Locate the cell with the specified text and output its [X, Y] center coordinate. 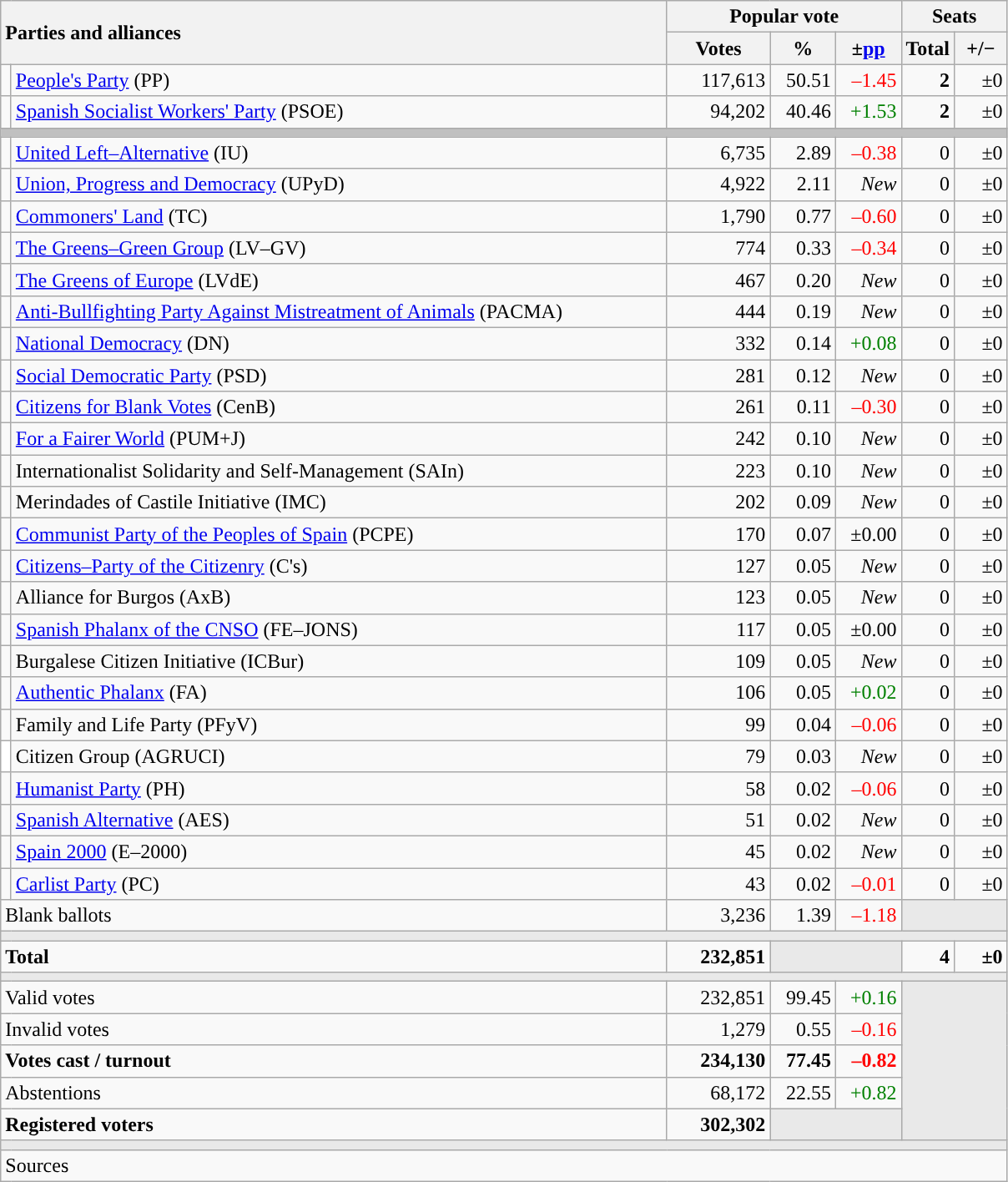
79 [718, 756]
0.03 [803, 756]
–1.18 [868, 916]
1,279 [718, 1029]
United Left–Alternative (IU) [339, 153]
Authentic Phalanx (FA) [339, 693]
Citizens–Party of the Citizenry (C's) [339, 566]
Blank ballots [334, 916]
Alliance for Burgos (AxB) [339, 598]
Commoners' Land (TC) [339, 216]
467 [718, 280]
68,172 [718, 1093]
Anti-Bullfighting Party Against Mistreatment of Animals (PACMA) [339, 311]
+/− [981, 48]
223 [718, 471]
0.19 [803, 311]
–0.30 [868, 407]
–0.16 [868, 1029]
Invalid votes [334, 1029]
1,790 [718, 216]
332 [718, 343]
106 [718, 693]
6,735 [718, 153]
Humanist Party (PH) [339, 788]
0.07 [803, 534]
127 [718, 566]
444 [718, 311]
0.11 [803, 407]
±pp [868, 48]
Registered voters [334, 1124]
117,613 [718, 80]
0.14 [803, 343]
Spanish Socialist Workers' Party (PSOE) [339, 112]
Citizens for Blank Votes (CenB) [339, 407]
109 [718, 661]
Burgalese Citizen Initiative (ICBur) [339, 661]
Votes cast / turnout [334, 1061]
22.55 [803, 1093]
Spanish Alternative (AES) [339, 820]
Votes [718, 48]
202 [718, 503]
Spain 2000 (E–2000) [339, 851]
–0.34 [868, 248]
123 [718, 598]
0.09 [803, 503]
Carlist Party (PC) [339, 884]
99.45 [803, 998]
50.51 [803, 80]
170 [718, 534]
People's Party (PP) [339, 80]
Seats [955, 17]
94,202 [718, 112]
4,922 [718, 184]
302,302 [718, 1124]
0.55 [803, 1029]
40.46 [803, 112]
% [803, 48]
Communist Party of the Peoples of Spain (PCPE) [339, 534]
2.89 [803, 153]
Union, Progress and Democracy (UPyD) [339, 184]
Internationalist Solidarity and Self-Management (SAIn) [339, 471]
2.11 [803, 184]
77.45 [803, 1061]
51 [718, 820]
99 [718, 725]
For a Fairer World (PUM+J) [339, 439]
+0.02 [868, 693]
+0.16 [868, 998]
–0.38 [868, 153]
Parties and alliances [334, 33]
0.20 [803, 280]
–0.60 [868, 216]
Citizen Group (AGRUCI) [339, 756]
National Democracy (DN) [339, 343]
0.77 [803, 216]
0.12 [803, 375]
+1.53 [868, 112]
234,130 [718, 1061]
45 [718, 851]
–0.01 [868, 884]
Sources [504, 1165]
43 [718, 884]
Valid votes [334, 998]
Merindades of Castile Initiative (IMC) [339, 503]
117 [718, 629]
281 [718, 375]
58 [718, 788]
+0.82 [868, 1093]
Abstentions [334, 1093]
1.39 [803, 916]
–1.45 [868, 80]
+0.08 [868, 343]
774 [718, 248]
0.33 [803, 248]
The Greens–Green Group (LV–GV) [339, 248]
Social Democratic Party (PSD) [339, 375]
3,236 [718, 916]
The Greens of Europe (LVdE) [339, 280]
Popular vote [784, 17]
Spanish Phalanx of the CNSO (FE–JONS) [339, 629]
–0.82 [868, 1061]
261 [718, 407]
242 [718, 439]
4 [928, 957]
0.04 [803, 725]
Family and Life Party (PFyV) [339, 725]
